Capture the cell that displays the provided text and extract its [x, y] central coordinate. 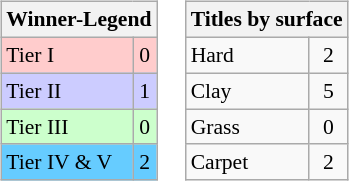
Tier II [66, 91]
Tier I [66, 55]
Hard [248, 55]
5 [328, 91]
Tier III [66, 127]
Titles by surface [267, 20]
Winner-Legend [78, 20]
Grass [248, 127]
Tier IV & V [66, 162]
1 [145, 91]
Carpet [248, 162]
Clay [248, 91]
